Detect which cell encompasses the target text, then output its (x, y) center coordinate. 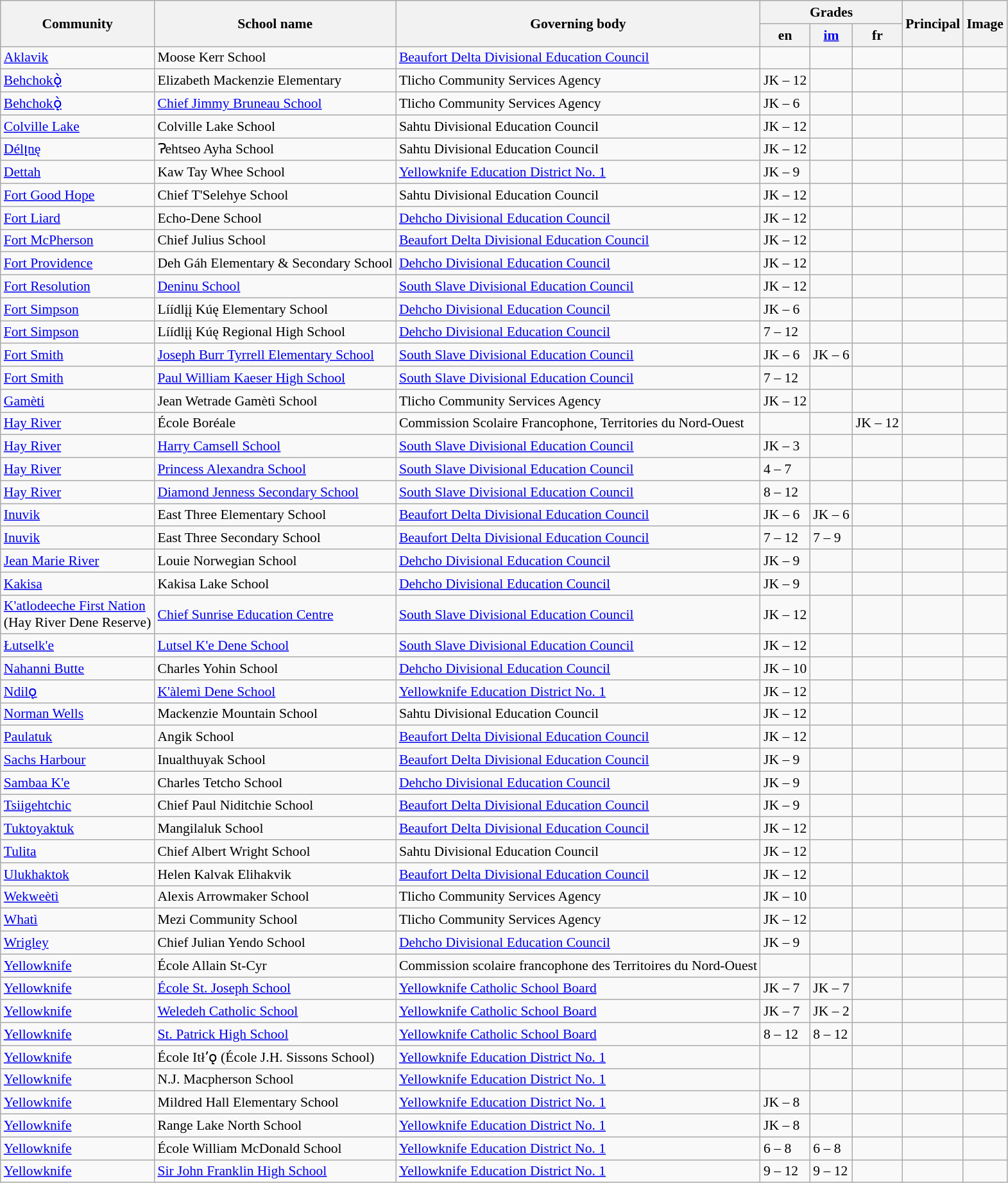
7 – 9 (832, 538)
East Three Secondary School (275, 538)
Ɂehtseo Ayha School (275, 149)
École Boréale (275, 423)
Mildred Hall Elementary School (275, 1103)
Weledeh Catholic School (275, 1012)
Wekweètì (78, 897)
Chief Jimmy Bruneau School (275, 104)
Ndilǫ (78, 692)
Sachs Harbour (78, 760)
Deh Gáh Elementary & Secondary School (275, 264)
St. Patrick High School (275, 1034)
Kaw Tay Whee School (275, 173)
Wrigley (78, 943)
Chief Sunrise Education Centre (275, 615)
Inualthuyak School (275, 760)
Colville Lake School (275, 126)
Kakisa (78, 584)
4 – 7 (785, 470)
Whatì (78, 920)
en (785, 35)
im (832, 35)
Moose Kerr School (275, 58)
Grades (832, 12)
Aklavik (78, 58)
Fort Liard (78, 218)
Community (78, 23)
Tsiigehtchic (78, 806)
Louie Norwegian School (275, 561)
Fort McPherson (78, 241)
Image (985, 23)
Kakisa Lake School (275, 584)
Princess Alexandra School (275, 470)
Joseph Burr Tyrrell Elementary School (275, 355)
Charles Tetcho School (275, 783)
K'atlodeeche First Nation(Hay River Dene Reserve) (78, 615)
JK – 3 (785, 447)
Dettah (78, 173)
Lutsel K'e Dene School (275, 646)
Délı̨nę (78, 149)
Fort Resolution (78, 287)
Fort Good Hope (78, 195)
Líídlįį Kúę Regional High School (275, 332)
Chief Albert Wright School (275, 851)
Deninu School (275, 287)
Łutselk'e (78, 646)
Chief Julius School (275, 241)
Jean Marie River (78, 561)
Commission scolaire francophone des Territoires du Nord-Ouest (578, 966)
Tuktoyaktuk (78, 829)
Harry Camsell School (275, 447)
Elizabeth Mackenzie Elementary (275, 81)
East Three Elementary School (275, 515)
Norman Wells (78, 714)
Sir John Franklin High School (275, 1171)
Paulatuk (78, 737)
Angik School (275, 737)
Nahanni Butte (78, 668)
N.J. Macpherson School (275, 1080)
Charles Yohin School (275, 668)
Chief Paul Niditchie School (275, 806)
Fort Providence (78, 264)
École St. Joseph School (275, 989)
Commission Scolaire Francophone, Territories du Nord-Ouest (578, 423)
Governing body (578, 23)
Mangilaluk School (275, 829)
fr (878, 35)
Líídlįį Kúę Elementary School (275, 309)
Mackenzie Mountain School (275, 714)
Colville Lake (78, 126)
Helen Kalvak Elihakvik (275, 874)
Diamond Jenness Secondary School (275, 492)
Alexis Arrowmaker School (275, 897)
Chief T'Selehye School (275, 195)
École Allain St-Cyr (275, 966)
École Itłʼǫ (École J.H. Sissons School) (275, 1057)
Range Lake North School (275, 1126)
Sambaa K'e (78, 783)
Tulita (78, 851)
Chief Julian Yendo School (275, 943)
Principal (933, 23)
K'àlemì Dene School (275, 692)
School name (275, 23)
Echo-Dene School (275, 218)
Gamèti (78, 401)
Paul William Kaeser High School (275, 378)
Jean Wetrade Gamètì School (275, 401)
JK – 2 (832, 1012)
École William McDonald School (275, 1148)
Mezi Community School (275, 920)
Ulukhaktok (78, 874)
